Output the (X, Y) coordinate of the center of the cell containing the given text.  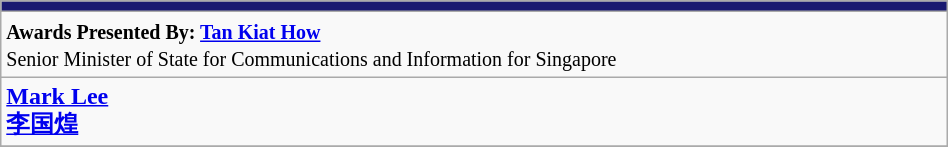
Mark Lee李国煌 (474, 112)
Awards Presented By: Tan Kiat How Senior Minister of State for Communications and Information for Singapore (474, 44)
